For the text-containing cell, return its midpoint in (x, y) coordinate format. 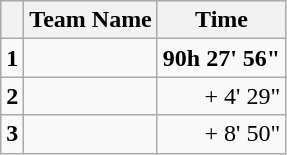
1 (12, 58)
+ 8' 50" (221, 134)
3 (12, 134)
2 (12, 96)
Time (221, 20)
Team Name (91, 20)
+ 4' 29" (221, 96)
90h 27' 56" (221, 58)
